Scan for the cell matching the given text and deliver its [x, y] coordinate at center. 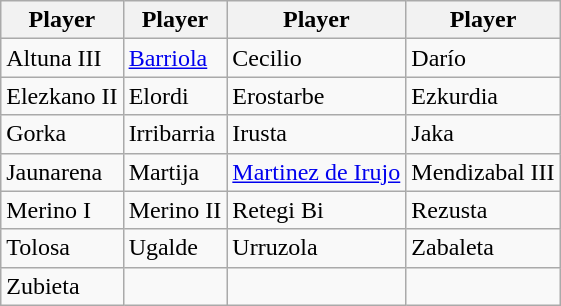
Barriola [175, 58]
Ugalde [175, 248]
Tolosa [62, 248]
Erostarbe [316, 96]
Jaunarena [62, 172]
Urruzola [316, 248]
Cecilio [316, 58]
Mendizabal III [483, 172]
Irusta [316, 134]
Zabaleta [483, 248]
Jaka [483, 134]
Altuna III [62, 58]
Martinez de Irujo [316, 172]
Elezkano II [62, 96]
Gorka [62, 134]
Ezkurdia [483, 96]
Irribarria [175, 134]
Retegi Bi [316, 210]
Elordi [175, 96]
Rezusta [483, 210]
Martija [175, 172]
Merino I [62, 210]
Darío [483, 58]
Zubieta [62, 286]
Merino II [175, 210]
